Search for the cell housing the specified text and yield its [x, y] center coordinate. 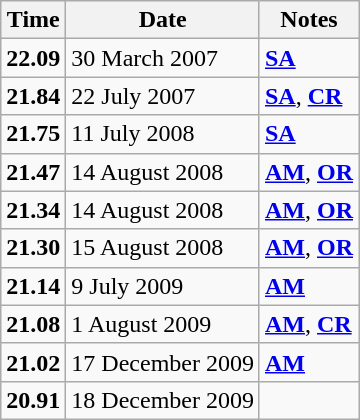
21.08 [34, 324]
21.02 [34, 362]
21.14 [34, 286]
AM, CR [308, 324]
17 December 2009 [163, 362]
21.84 [34, 96]
21.34 [34, 210]
15 August 2008 [163, 248]
18 December 2009 [163, 400]
11 July 2008 [163, 134]
21.30 [34, 248]
22.09 [34, 58]
20.91 [34, 400]
Time [34, 20]
21.75 [34, 134]
21.47 [34, 172]
1 August 2009 [163, 324]
22 July 2007 [163, 96]
Date [163, 20]
30 March 2007 [163, 58]
9 July 2009 [163, 286]
SA, CR [308, 96]
Notes [308, 20]
